Determine the [X, Y] coordinate at the center of the cell enclosing the given text.  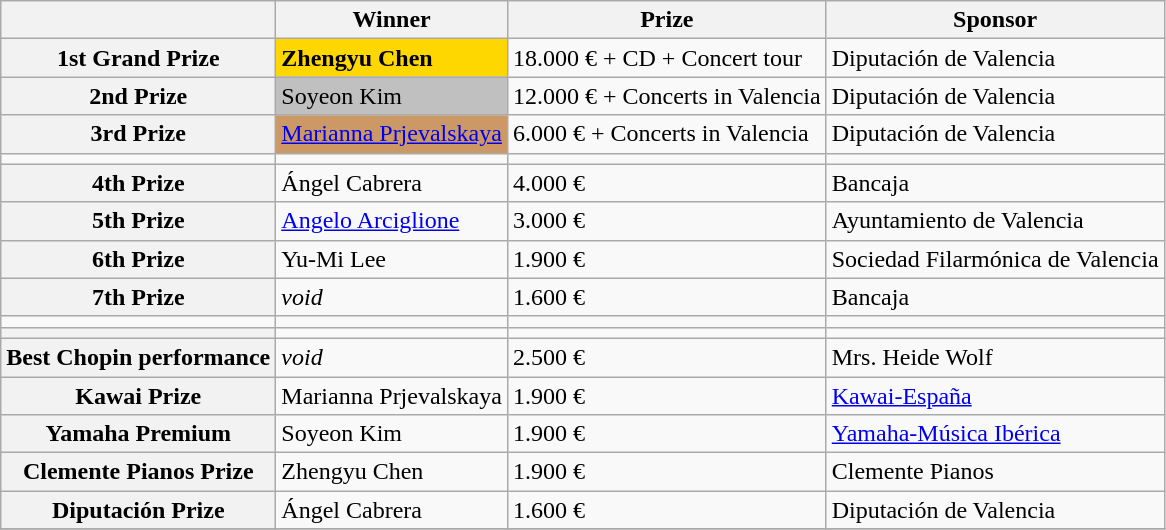
3rd Prize [138, 134]
Sponsor [995, 20]
3.000 € [666, 221]
Clemente Pianos Prize [138, 472]
6.000 € + Concerts in Valencia [666, 134]
7th Prize [138, 297]
Yu-Mi Lee [392, 259]
Kawai Prize [138, 395]
5th Prize [138, 221]
Mrs. Heide Wolf [995, 357]
Best Chopin performance [138, 357]
Yamaha-Música Ibérica [995, 434]
Ayuntamiento de Valencia [995, 221]
2nd Prize [138, 96]
Yamaha Premium [138, 434]
18.000 € + CD + Concert tour [666, 58]
Clemente Pianos [995, 472]
Kawai-España [995, 395]
12.000 € + Concerts in Valencia [666, 96]
Angelo Arciglione [392, 221]
Diputación Prize [138, 510]
4th Prize [138, 183]
Prize [666, 20]
6th Prize [138, 259]
Sociedad Filarmónica de Valencia [995, 259]
1st Grand Prize [138, 58]
2.500 € [666, 357]
Winner [392, 20]
4.000 € [666, 183]
